Output the (x, y) coordinate of the center of the cell containing the given text.  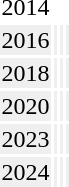
2024 (26, 172)
2023 (26, 139)
2016 (26, 40)
2018 (26, 73)
2020 (26, 106)
